Find where the given text appears and provide that cell's center as (X, Y) coordinate. 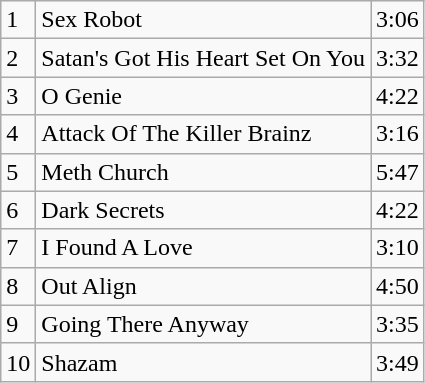
Satan's Got His Heart Set On You (204, 58)
6 (18, 210)
3:16 (398, 134)
4:50 (398, 286)
3:32 (398, 58)
9 (18, 324)
Attack Of The Killer Brainz (204, 134)
1 (18, 20)
10 (18, 362)
3 (18, 96)
3:35 (398, 324)
3:06 (398, 20)
5:47 (398, 172)
O Genie (204, 96)
2 (18, 58)
Dark Secrets (204, 210)
7 (18, 248)
I Found A Love (204, 248)
3:49 (398, 362)
Sex Robot (204, 20)
3:10 (398, 248)
Meth Church (204, 172)
5 (18, 172)
4 (18, 134)
8 (18, 286)
Going There Anyway (204, 324)
Shazam (204, 362)
Out Align (204, 286)
